Identify which cell holds the provided text, then report its [X, Y] central coordinate. 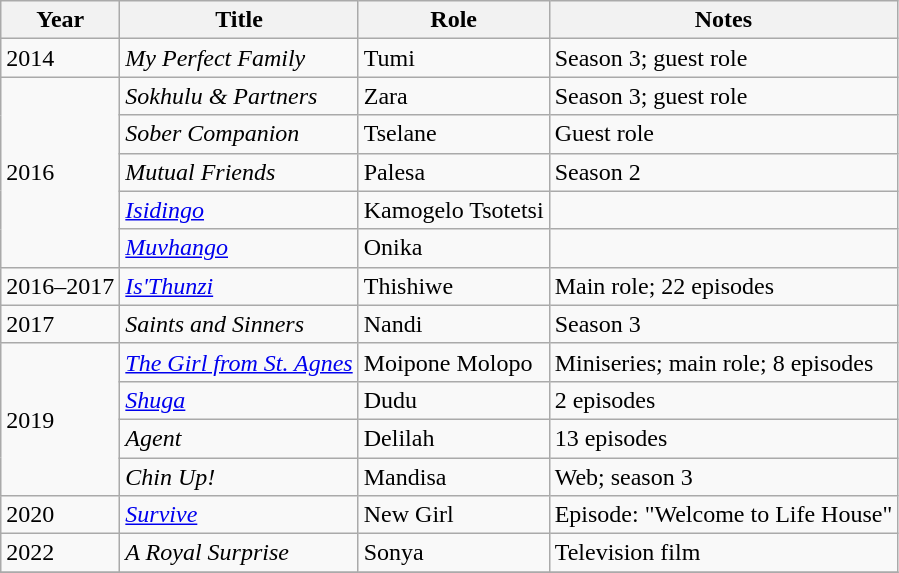
2022 [60, 553]
Thishiwe [454, 286]
Television film [724, 553]
13 episodes [724, 438]
Is'Thunzi [239, 286]
Year [60, 20]
2016–2017 [60, 286]
2014 [60, 58]
Role [454, 20]
2020 [60, 515]
Isidingo [239, 210]
Web; season 3 [724, 477]
Shuga [239, 400]
2016 [60, 172]
Tselane [454, 134]
Kamogelo Tsotetsi [454, 210]
2 episodes [724, 400]
Agent [239, 438]
Season 3 [724, 324]
Moipone Molopo [454, 362]
Guest role [724, 134]
2017 [60, 324]
Sonya [454, 553]
Dudu [454, 400]
New Girl [454, 515]
Saints and Sinners [239, 324]
Survive [239, 515]
My Perfect Family [239, 58]
Mutual Friends [239, 172]
Mandisa [454, 477]
Onika [454, 248]
The Girl from St. Agnes [239, 362]
2019 [60, 419]
Notes [724, 20]
Nandi [454, 324]
Sokhulu & Partners [239, 96]
Main role; 22 episodes [724, 286]
A Royal Surprise [239, 553]
Chin Up! [239, 477]
Sober Companion [239, 134]
Muvhango [239, 248]
Delilah [454, 438]
Palesa [454, 172]
Title [239, 20]
Miniseries; main role; 8 episodes [724, 362]
Zara [454, 96]
Tumi [454, 58]
Season 2 [724, 172]
Episode: "Welcome to Life House" [724, 515]
